Pinpoint the cell where the given text exists, returning its (x, y) midpoint coordinate. 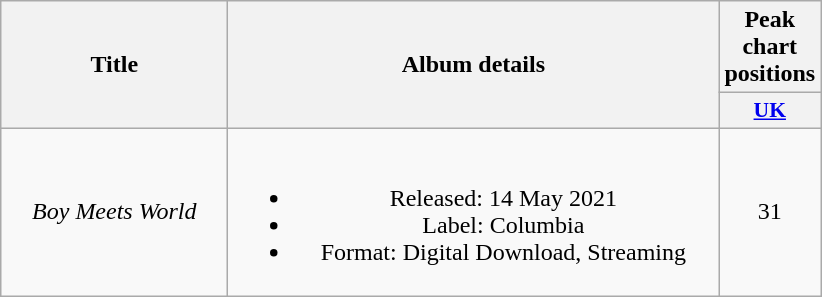
Boy Meets World (114, 212)
Album details (474, 65)
UK (770, 111)
Title (114, 65)
Peak chart positions (770, 47)
Released: 14 May 2021Label: ColumbiaFormat: Digital Download, Streaming (474, 212)
31 (770, 212)
